Output the (X, Y) coordinate of the center of the cell containing the given text.  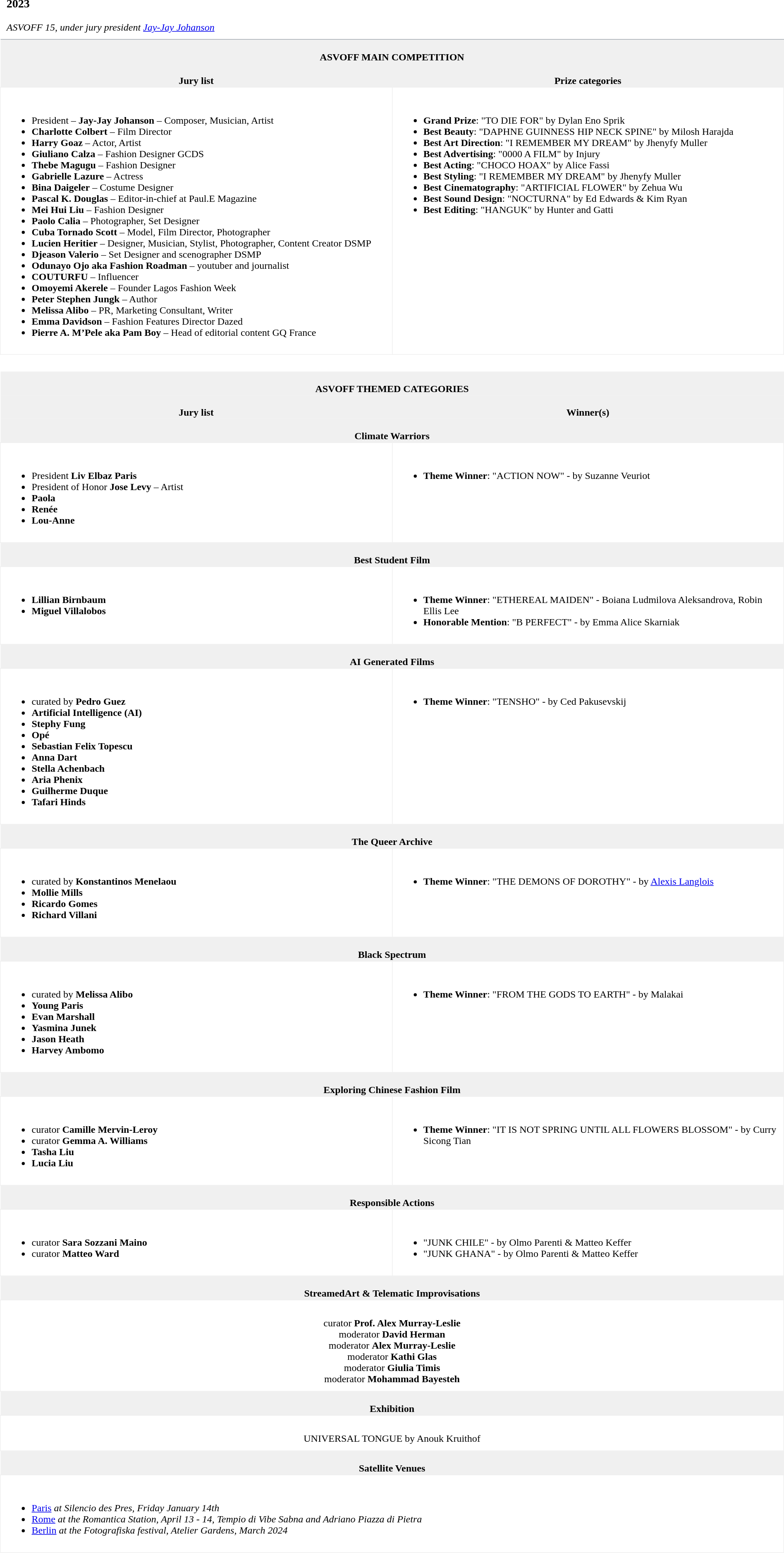
Theme Winner: "ETHEREAL MAIDEN" - Boiana Ludmilova Aleksandrova, Robin Ellis LeeHonorable Mention: "B PERFECT" - by Emma Alice Skarniak (588, 606)
Prize categories (588, 76)
Exploring Chinese Fashion Film (392, 1084)
ASVOFF THEMED CATEGORIES (392, 384)
Climate Warriors (392, 431)
curated by Melissa AliboYoung ParisEvan MarshallYasmina JunekJason HeathHarvey Ambomo (196, 1017)
Satellite Venues (392, 1463)
Best Student Film (392, 555)
UNIVERSAL TONGUE by Anouk Kruithof (392, 1433)
Responsible Actions (392, 1197)
Exhibition (392, 1403)
Theme Winner: "IT IS NOT SPRING UNTIL ALL FLOWERS BLOSSOM" - by Curry Sicong Tian (588, 1141)
StreamedArt & Telematic Improvisations (392, 1288)
The Queer Archive (392, 836)
"JUNK CHILE" - by Olmo Parenti & Matteo Keffer"JUNK GHANA" - by Olmo Parenti & Matteo Keffer (588, 1243)
Theme Winner: "ACTION NOW" - by Suzanne Veuriot (588, 493)
Winner(s) (588, 407)
curated by Konstantinos MenelaouMollie MillsRicardo GomesRichard Villani (196, 893)
Theme Winner: "THE DEMONS OF DOROTHY" - by Alexis Langlois (588, 893)
curator Sara Sozzani Mainocurator Matteo Ward (196, 1243)
Lillian BirnbaumMiguel Villalobos (196, 606)
Black Spectrum (392, 949)
curated by Pedro GuezArtificial Intelligence (AI)Stephy FungOpéSebastian Felix TopescuAnna DartStella AchenbachAria PhenixGuilherme DuqueTafari Hinds (196, 747)
curator Camille Mervin-Leroycurator Gemma A. WilliamsTasha LiuLucia Liu (196, 1141)
ASVOFF MAIN COMPETITION (392, 52)
Theme Winner: "FROM THE GODS TO EARTH" - by Malakai (588, 1017)
President Liv Elbaz ParisPresident of Honor Jose Levy – ArtistPaolaRenéeLou-Anne (196, 493)
AI Generated Films (392, 656)
Theme Winner: "TENSHO" - by Ced Pakusevskij (588, 747)
